Search for the cell housing the specified text and yield its (X, Y) center coordinate. 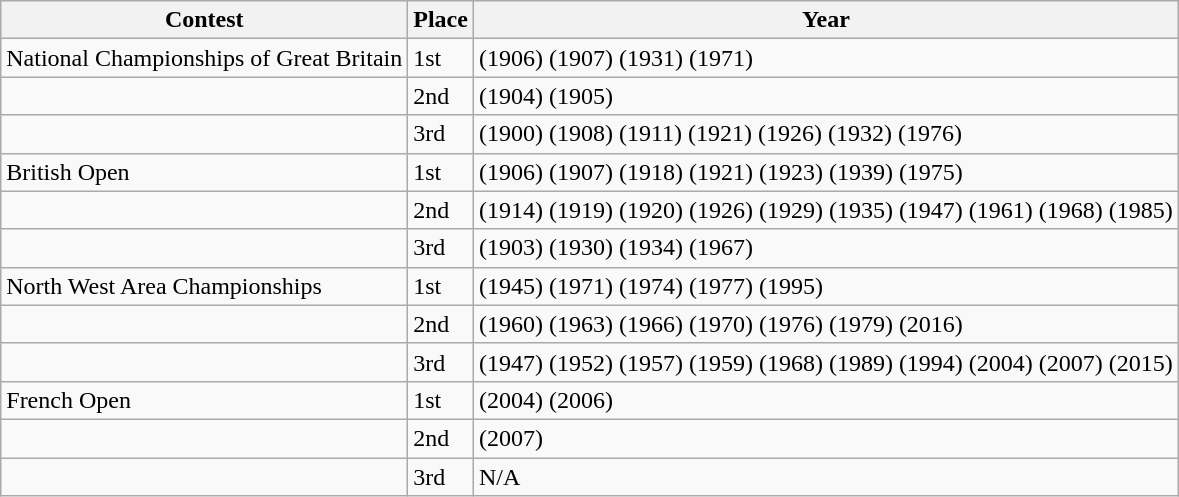
N/A (826, 477)
North West Area Championships (204, 286)
(1906) (1907) (1931) (1971) (826, 58)
(1900) (1908) (1911) (1921) (1926) (1932) (1976) (826, 134)
(1945) (1971) (1974) (1977) (1995) (826, 286)
British Open (204, 172)
(2007) (826, 438)
(1914) (1919) (1920) (1926) (1929) (1935) (1947) (1961) (1968) (1985) (826, 210)
(1947) (1952) (1957) (1959) (1968) (1989) (1994) (2004) (2007) (2015) (826, 362)
Place (441, 20)
Contest (204, 20)
(1903) (1930) (1934) (1967) (826, 248)
French Open (204, 400)
(2004) (2006) (826, 400)
Year (826, 20)
(1960) (1963) (1966) (1970) (1976) (1979) (2016) (826, 324)
(1906) (1907) (1918) (1921) (1923) (1939) (1975) (826, 172)
National Championships of Great Britain (204, 58)
(1904) (1905) (826, 96)
